Detect which cell encompasses the target text, then output its [x, y] center coordinate. 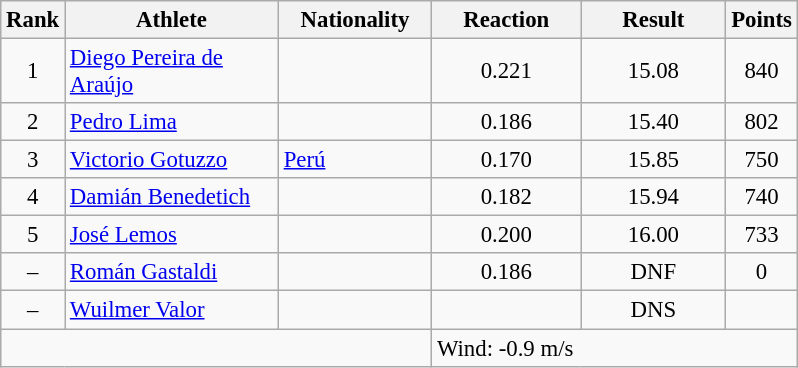
1 [33, 72]
0.170 [506, 160]
Result [654, 20]
Damián Benedetich [172, 197]
0 [762, 273]
Reaction [506, 20]
15.85 [654, 160]
15.08 [654, 72]
Wind: -0.9 m/s [615, 348]
802 [762, 122]
Athlete [172, 20]
Pedro Lima [172, 122]
4 [33, 197]
Victorio Gotuzzo [172, 160]
840 [762, 72]
740 [762, 197]
José Lemos [172, 235]
0.221 [506, 72]
DNF [654, 273]
Diego Pereira de Araújo [172, 72]
Perú [354, 160]
Nationality [354, 20]
0.200 [506, 235]
2 [33, 122]
5 [33, 235]
Points [762, 20]
Wuilmer Valor [172, 310]
15.94 [654, 197]
Román Gastaldi [172, 273]
16.00 [654, 235]
Rank [33, 20]
750 [762, 160]
DNS [654, 310]
15.40 [654, 122]
3 [33, 160]
0.182 [506, 197]
733 [762, 235]
